Return (x, y) of the center of cell containing provided text 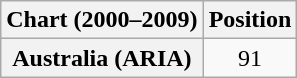
Position (250, 20)
Australia (ARIA) (102, 58)
Chart (2000–2009) (102, 20)
91 (250, 58)
